Capture the cell that displays the provided text and extract its (X, Y) central coordinate. 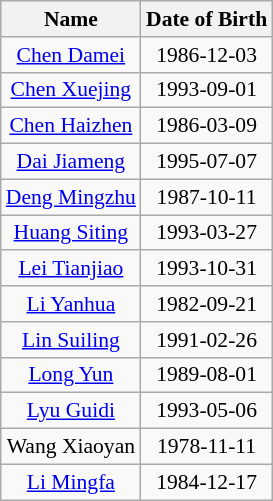
1982-09-21 (206, 304)
1986-12-03 (206, 55)
1993-09-01 (206, 90)
Long Yun (71, 375)
Lyu Guidi (71, 411)
1984-12-17 (206, 482)
Lin Suiling (71, 340)
Chen Xuejing (71, 90)
Li Yanhua (71, 304)
Huang Siting (71, 233)
Date of Birth (206, 19)
Wang Xiaoyan (71, 447)
Chen Damei (71, 55)
1989-08-01 (206, 375)
Chen Haizhen (71, 126)
Dai Jiameng (71, 162)
1991-02-26 (206, 340)
1993-05-06 (206, 411)
1978-11-11 (206, 447)
1993-10-31 (206, 269)
Lei Tianjiao (71, 269)
1987-10-11 (206, 197)
1993-03-27 (206, 233)
1986-03-09 (206, 126)
Deng Mingzhu (71, 197)
Name (71, 19)
Li Mingfa (71, 482)
1995-07-07 (206, 162)
